Scan for the cell matching the given text and deliver its (x, y) coordinate at center. 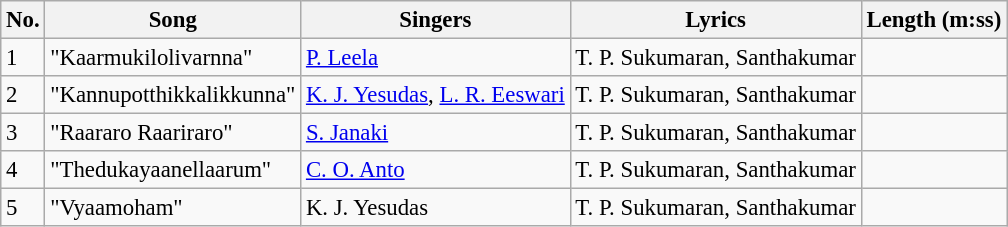
"Thedukayaanellaarum" (173, 170)
S. Janaki (436, 133)
"Kannupotthikkalikkunna" (173, 95)
P. Leela (436, 58)
Song (173, 20)
5 (23, 208)
2 (23, 95)
1 (23, 58)
K. J. Yesudas, L. R. Eeswari (436, 95)
4 (23, 170)
C. O. Anto (436, 170)
"Vyaamoham" (173, 208)
Singers (436, 20)
No. (23, 20)
3 (23, 133)
K. J. Yesudas (436, 208)
Length (m:ss) (934, 20)
"Kaarmukilolivarnna" (173, 58)
"Raararo Raariraro" (173, 133)
Lyrics (716, 20)
